Locate the cell with the specified text and output its (X, Y) center coordinate. 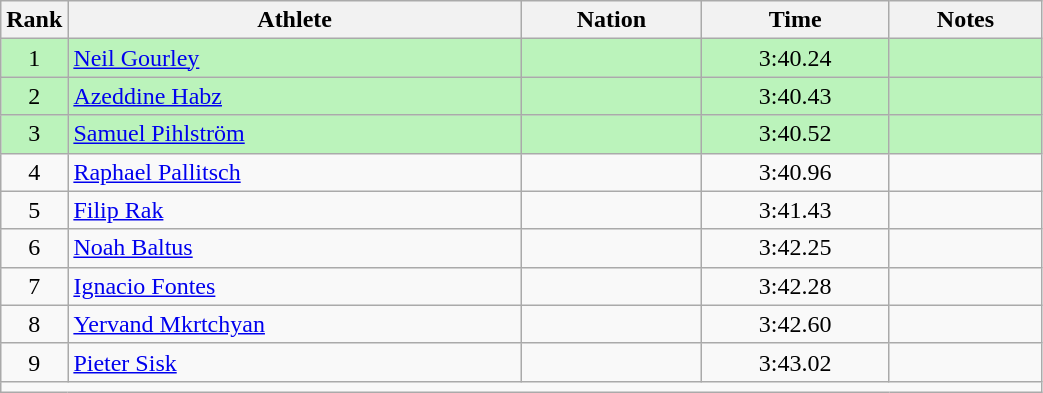
Azeddine Habz (295, 96)
8 (34, 324)
3:42.28 (794, 286)
5 (34, 210)
9 (34, 362)
Pieter Sisk (295, 362)
Noah Baltus (295, 248)
Time (794, 20)
Nation (611, 20)
Samuel Pihlström (295, 134)
3:41.43 (794, 210)
Neil Gourley (295, 58)
Ignacio Fontes (295, 286)
1 (34, 58)
3:40.43 (794, 96)
2 (34, 96)
3:42.25 (794, 248)
Athlete (295, 20)
Raphael Pallitsch (295, 172)
Yervand Mkrtchyan (295, 324)
7 (34, 286)
6 (34, 248)
4 (34, 172)
Filip Rak (295, 210)
3:43.02 (794, 362)
Notes (966, 20)
3 (34, 134)
Rank (34, 20)
3:40.96 (794, 172)
3:40.24 (794, 58)
3:42.60 (794, 324)
3:40.52 (794, 134)
